Return the [X, Y] coordinate for the center point of the cell that contains the specified text.  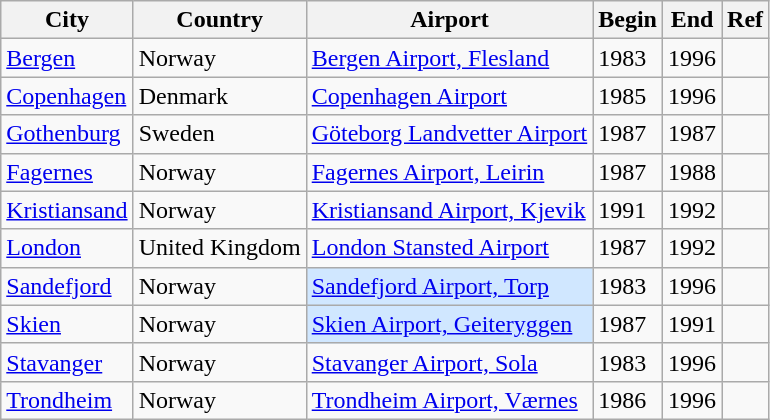
Stavanger Airport, Sola [450, 362]
Bergen [67, 58]
Göteborg Landvetter Airport [450, 134]
1986 [628, 400]
Copenhagen Airport [450, 96]
Airport [450, 20]
Fagernes [67, 172]
1988 [692, 172]
Skien [67, 324]
London Stansted Airport [450, 248]
Kristiansand Airport, Kjevik [450, 210]
Trondheim [67, 400]
Gothenburg [67, 134]
Trondheim Airport, Værnes [450, 400]
United Kingdom [220, 248]
Sandefjord [67, 286]
Skien Airport, Geiteryggen [450, 324]
Begin [628, 20]
Sandefjord Airport, Torp [450, 286]
Fagernes Airport, Leirin [450, 172]
Copenhagen [67, 96]
Sweden [220, 134]
Kristiansand [67, 210]
Denmark [220, 96]
End [692, 20]
City [67, 20]
Ref [746, 20]
1985 [628, 96]
Country [220, 20]
London [67, 248]
Stavanger [67, 362]
Bergen Airport, Flesland [450, 58]
